Return (x, y) of the center of cell containing provided text 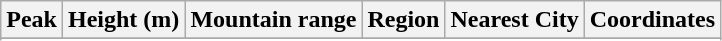
Mountain range (274, 20)
Coordinates (652, 20)
Nearest City (514, 20)
Peak (32, 20)
Region (404, 20)
Height (m) (123, 20)
